Provide the [X, Y] coordinate of the cell's center where the given text is located.  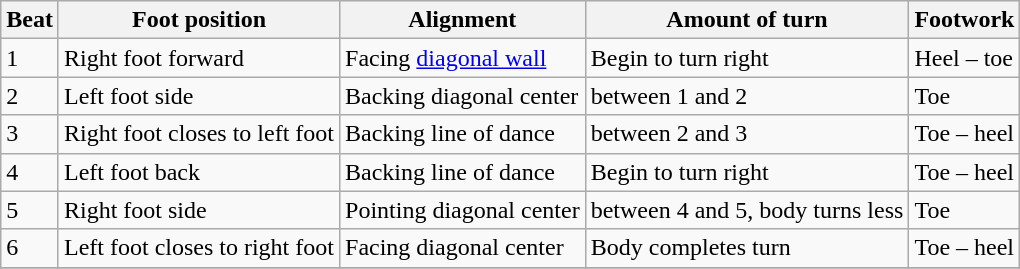
4 [30, 172]
Heel – toe [964, 58]
Pointing diagonal center [463, 210]
5 [30, 210]
between 2 and 3 [747, 134]
Footwork [964, 20]
3 [30, 134]
between 1 and 2 [747, 96]
6 [30, 248]
Facing diagonal wall [463, 58]
1 [30, 58]
between 4 and 5, body turns less [747, 210]
Right foot forward [198, 58]
Left foot closes to right foot [198, 248]
Beat [30, 20]
Left foot side [198, 96]
Body completes turn [747, 248]
Right foot closes to left foot [198, 134]
Foot position [198, 20]
Backing diagonal center [463, 96]
Amount of turn [747, 20]
Left foot back [198, 172]
Facing diagonal center [463, 248]
Right foot side [198, 210]
2 [30, 96]
Alignment [463, 20]
